Determine the [x, y] coordinate at the center of the cell enclosing the given text.  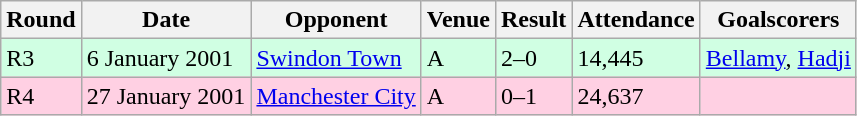
Attendance [636, 20]
14,445 [636, 58]
Opponent [336, 20]
Round [41, 20]
27 January 2001 [166, 96]
Swindon Town [336, 58]
0–1 [533, 96]
Bellamy, Hadji [778, 58]
Result [533, 20]
Venue [458, 20]
Date [166, 20]
Manchester City [336, 96]
2–0 [533, 58]
R3 [41, 58]
6 January 2001 [166, 58]
R4 [41, 96]
Goalscorers [778, 20]
24,637 [636, 96]
